Detect which cell encompasses the target text, then output its [x, y] center coordinate. 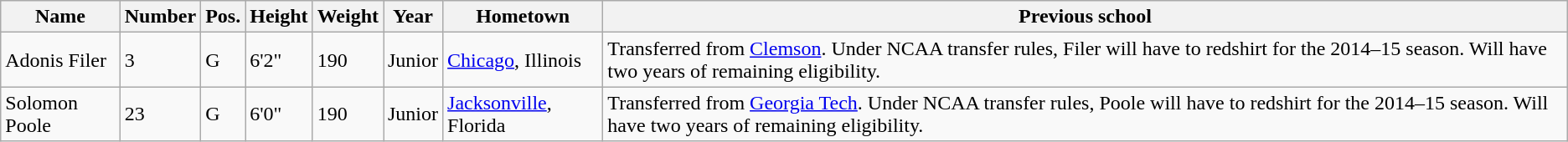
Jacksonville, Florida [523, 114]
Name [60, 17]
3 [160, 60]
6'0" [279, 114]
Adonis Filer [60, 60]
Previous school [1086, 17]
Number [160, 17]
Pos. [223, 17]
6'2" [279, 60]
23 [160, 114]
Chicago, Illinois [523, 60]
Height [279, 17]
Year [414, 17]
Weight [348, 17]
Solomon Poole [60, 114]
Hometown [523, 17]
